Identify which cell holds the provided text, then report its [x, y] central coordinate. 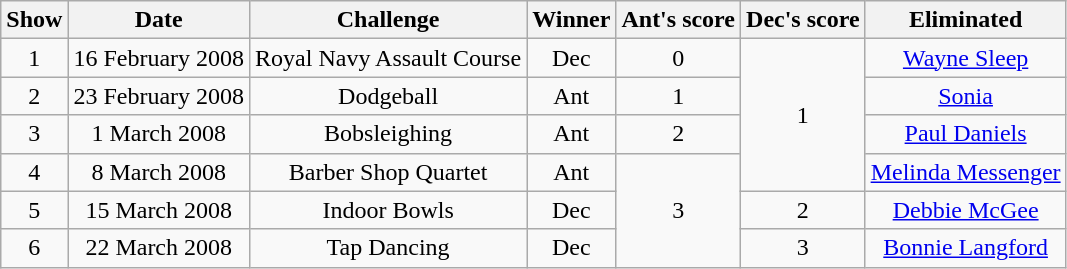
1 March 2008 [159, 134]
Melinda Messenger [966, 172]
Bobsleighing [388, 134]
Wayne Sleep [966, 58]
23 February 2008 [159, 96]
Ant's score [678, 20]
Show [34, 20]
Challenge [388, 20]
Winner [572, 20]
Paul Daniels [966, 134]
Barber Shop Quartet [388, 172]
5 [34, 210]
4 [34, 172]
16 February 2008 [159, 58]
Date [159, 20]
6 [34, 248]
Sonia [966, 96]
Indoor Bowls [388, 210]
22 March 2008 [159, 248]
Royal Navy Assault Course [388, 58]
Bonnie Langford [966, 248]
Dec's score [804, 20]
Debbie McGee [966, 210]
Eliminated [966, 20]
Tap Dancing [388, 248]
Dodgeball [388, 96]
15 March 2008 [159, 210]
8 March 2008 [159, 172]
0 [678, 58]
